Detect which cell encompasses the target text, then output its [x, y] center coordinate. 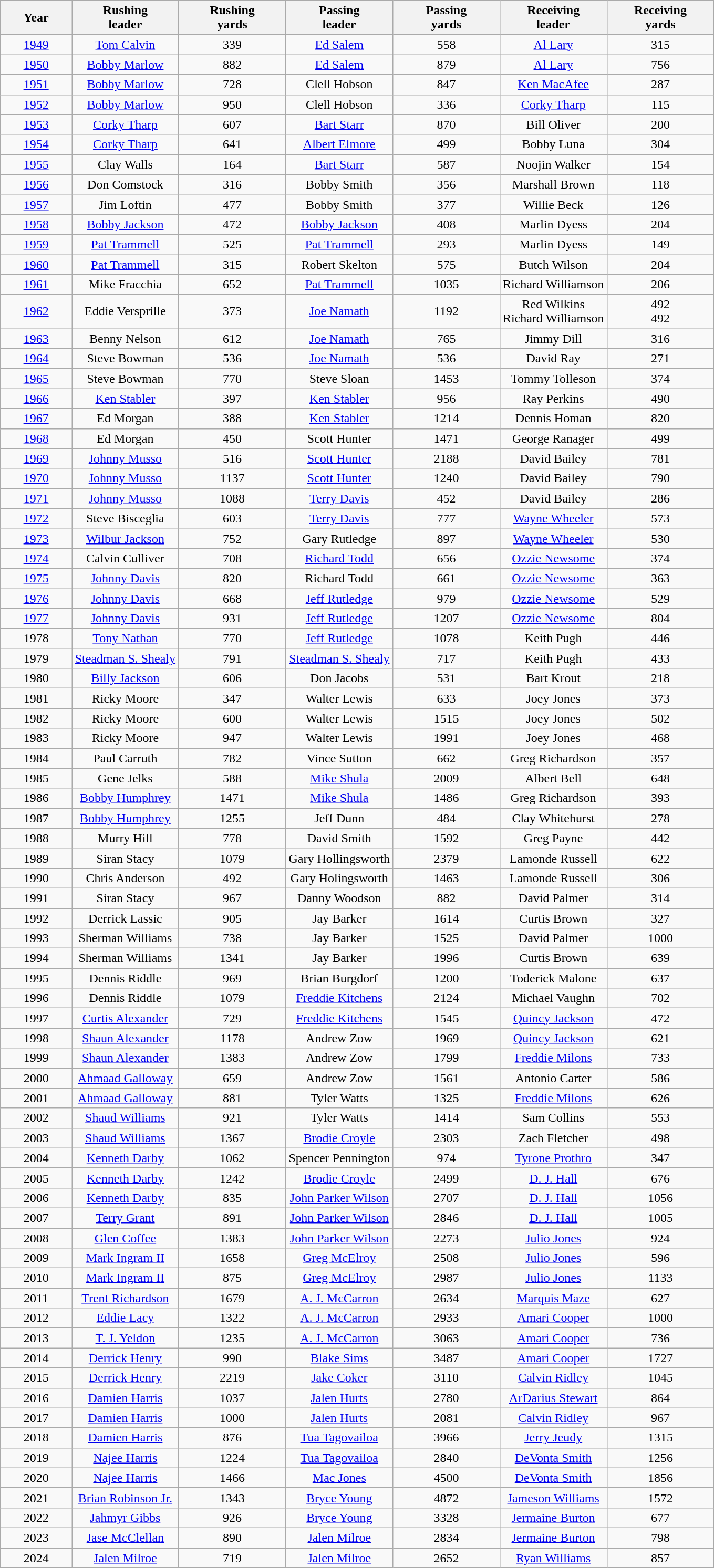
ArDarius Stewart [553, 1398]
897 [447, 538]
639 [660, 958]
Jake Coker [339, 1378]
Brian Robinson Jr. [126, 1498]
1235 [232, 1338]
626 [660, 1098]
765 [447, 339]
Ken MacAfee [553, 85]
1953 [36, 124]
627 [660, 1298]
2022 [36, 1518]
Michael Vaughn [553, 998]
2024 [36, 1558]
516 [232, 458]
905 [232, 918]
1958 [36, 224]
1592 [447, 838]
738 [232, 938]
781 [660, 458]
652 [232, 285]
484 [447, 818]
1992 [36, 918]
1987 [36, 818]
2007 [36, 1218]
Jase McClellan [126, 1538]
2015 [36, 1378]
2013 [36, 1338]
450 [232, 438]
622 [660, 858]
Clay Whitehurst [553, 818]
1978 [36, 639]
Red WilkinsRichard Williamson [553, 312]
587 [447, 164]
633 [447, 698]
Glen Coffee [126, 1238]
1984 [36, 758]
293 [447, 244]
Don Jacobs [339, 678]
804 [660, 619]
4872 [447, 1498]
Gene Jelks [126, 778]
974 [447, 1158]
607 [232, 124]
Marshall Brown [553, 184]
2017 [36, 1418]
1957 [36, 204]
2987 [447, 1278]
271 [660, 359]
921 [232, 1118]
2634 [447, 1298]
990 [232, 1358]
1056 [660, 1198]
529 [660, 598]
Clay Walls [126, 164]
1200 [447, 978]
2379 [447, 858]
David Ray [553, 359]
1993 [36, 938]
Butch Wilson [553, 264]
304 [660, 144]
Zach Fletcher [553, 1138]
3966 [447, 1438]
Albert Bell [553, 778]
1525 [447, 938]
164 [232, 164]
729 [232, 1018]
Derrick Lassic [126, 918]
1955 [36, 164]
1515 [447, 718]
662 [447, 758]
1045 [660, 1378]
1995 [36, 978]
Tony Nathan [126, 639]
1214 [447, 419]
327 [660, 918]
1994 [36, 958]
600 [232, 718]
1343 [232, 1498]
468 [660, 738]
659 [232, 1078]
Gary Holingsworth [339, 878]
Marquis Maze [553, 1298]
Albert Elmore [339, 144]
126 [660, 204]
2124 [447, 998]
Eddie Versprille [126, 312]
Ryan Williams [553, 1558]
1178 [232, 1038]
1799 [447, 1058]
553 [660, 1118]
1950 [36, 65]
Passingleader [339, 18]
790 [660, 478]
3063 [447, 1338]
891 [232, 1218]
3110 [447, 1378]
728 [232, 85]
1325 [447, 1098]
1466 [232, 1478]
1367 [232, 1138]
Bart Krout [553, 678]
Year [36, 18]
1979 [36, 658]
Calvin Culliver [126, 558]
1224 [232, 1458]
Tyrone Prothro [553, 1158]
2840 [447, 1458]
Danny Woodson [339, 898]
2003 [36, 1138]
357 [660, 758]
1968 [36, 438]
1959 [36, 244]
2010 [36, 1278]
278 [660, 818]
314 [660, 898]
Gary Rutledge [339, 538]
2023 [36, 1538]
287 [660, 85]
621 [660, 1038]
George Ranager [553, 438]
1679 [232, 1298]
778 [232, 838]
531 [447, 678]
1973 [36, 538]
573 [660, 518]
490 [660, 399]
Brian Burgdorf [339, 978]
Jahmyr Gibbs [126, 1518]
875 [232, 1278]
2652 [447, 1558]
1954 [36, 144]
558 [447, 45]
1964 [36, 359]
1453 [447, 379]
931 [232, 619]
218 [660, 678]
1997 [36, 1018]
Noojin Walker [553, 164]
1961 [36, 285]
2219 [232, 1378]
1137 [232, 478]
442 [660, 838]
Steve Sloan [339, 379]
2188 [447, 458]
2081 [447, 1418]
1856 [660, 1478]
1990 [36, 878]
1658 [232, 1258]
603 [232, 518]
719 [232, 1558]
2000 [36, 1078]
1951 [36, 85]
Terry Grant [126, 1218]
Jeff Dunn [339, 818]
Jim Loftin [126, 204]
777 [447, 518]
606 [232, 678]
1986 [36, 798]
2005 [36, 1178]
596 [660, 1258]
Wilbur Jackson [126, 538]
Trent Richardson [126, 1298]
2016 [36, 1398]
2499 [447, 1178]
Greg Payne [553, 838]
492 [232, 878]
637 [660, 978]
947 [232, 738]
1971 [36, 498]
Willie Beck [553, 204]
881 [232, 1098]
200 [660, 124]
1989 [36, 858]
Spencer Pennington [339, 1158]
835 [232, 1198]
677 [660, 1518]
Receivingyards [660, 18]
Jerry Jeudy [553, 1438]
498 [660, 1138]
154 [660, 164]
708 [232, 558]
2303 [447, 1138]
756 [660, 65]
1977 [36, 619]
Rushingleader [126, 18]
2008 [36, 1238]
433 [660, 658]
1952 [36, 104]
Tom Calvin [126, 45]
1963 [36, 339]
1133 [660, 1278]
492492 [660, 312]
1988 [36, 838]
Paul Carruth [126, 758]
588 [232, 778]
1975 [36, 578]
149 [660, 244]
1972 [36, 518]
2012 [36, 1318]
T. J. Yeldon [126, 1338]
1037 [232, 1398]
Bobby Luna [553, 144]
1561 [447, 1078]
Blake Sims [339, 1358]
2018 [36, 1438]
2006 [36, 1198]
661 [447, 578]
Benny Nelson [126, 339]
525 [232, 244]
Don Comstock [126, 184]
446 [660, 639]
1414 [447, 1118]
Receivingleader [553, 18]
1727 [660, 1358]
Toderick Malone [553, 978]
1486 [447, 798]
798 [660, 1538]
876 [232, 1438]
1965 [36, 379]
2933 [447, 1318]
2020 [36, 1478]
452 [447, 498]
1572 [660, 1498]
2011 [36, 1298]
1960 [36, 264]
791 [232, 658]
648 [660, 778]
668 [232, 598]
3487 [447, 1358]
388 [232, 419]
717 [447, 658]
1240 [447, 478]
2019 [36, 1458]
1974 [36, 558]
Sam Collins [553, 1118]
1062 [232, 1158]
956 [447, 399]
1983 [36, 738]
575 [447, 264]
Vince Sutton [339, 758]
2021 [36, 1498]
206 [660, 285]
Murry Hill [126, 838]
1078 [447, 639]
393 [660, 798]
Robert Skelton [339, 264]
Ray Perkins [553, 399]
3328 [447, 1518]
1998 [36, 1038]
115 [660, 104]
118 [660, 184]
1949 [36, 45]
2002 [36, 1118]
502 [660, 718]
Gary Hollingsworth [339, 858]
1985 [36, 778]
676 [660, 1178]
656 [447, 558]
2707 [447, 1198]
926 [232, 1518]
1999 [36, 1058]
1962 [36, 312]
2508 [447, 1258]
Rushingyards [232, 18]
1005 [660, 1218]
Jimmy Dill [553, 339]
Antonio Carter [553, 1078]
1976 [36, 598]
864 [660, 1398]
870 [447, 124]
641 [232, 144]
339 [232, 45]
306 [660, 878]
David Smith [339, 838]
612 [232, 339]
377 [447, 204]
336 [447, 104]
782 [232, 758]
857 [660, 1558]
356 [447, 184]
969 [232, 978]
890 [232, 1538]
Bill Oliver [553, 124]
Mike Fracchia [126, 285]
1967 [36, 419]
979 [447, 598]
1966 [36, 399]
Billy Jackson [126, 678]
2273 [447, 1238]
2846 [447, 1218]
1981 [36, 698]
752 [232, 538]
2834 [447, 1538]
Jameson Williams [553, 1498]
397 [232, 399]
702 [660, 998]
1545 [447, 1018]
1035 [447, 285]
1956 [36, 184]
2780 [447, 1398]
363 [660, 578]
1341 [232, 958]
1088 [232, 498]
Dennis Homan [553, 419]
924 [660, 1238]
2004 [36, 1158]
Mac Jones [339, 1478]
Tommy Tolleson [553, 379]
2001 [36, 1098]
530 [660, 538]
286 [660, 498]
1207 [447, 619]
1980 [36, 678]
950 [232, 104]
4500 [447, 1478]
1982 [36, 718]
Curtis Alexander [126, 1018]
Chris Anderson [126, 878]
1322 [232, 1318]
847 [447, 85]
1192 [447, 312]
Eddie Lacy [126, 1318]
1256 [660, 1458]
1463 [447, 878]
1255 [232, 818]
2014 [36, 1358]
736 [660, 1338]
1970 [36, 478]
1614 [447, 918]
1242 [232, 1178]
Passingyards [447, 18]
477 [232, 204]
Richard Williamson [553, 285]
Steve Bisceglia [126, 518]
733 [660, 1058]
408 [447, 224]
879 [447, 65]
586 [660, 1078]
1315 [660, 1438]
